Return (x, y) of the center of cell containing provided text 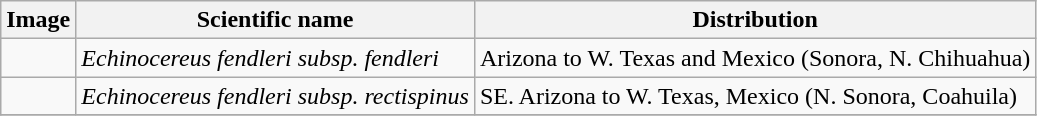
Echinocereus fendleri subsp. rectispinus (276, 96)
Echinocereus fendleri subsp. fendleri (276, 58)
Scientific name (276, 20)
Distribution (754, 20)
Image (38, 20)
Arizona to W. Texas and Mexico (Sonora, N. Chihuahua) (754, 58)
SE. Arizona to W. Texas, Mexico (N. Sonora, Coahuila) (754, 96)
